Pinpoint the cell where the given text exists, returning its (X, Y) midpoint coordinate. 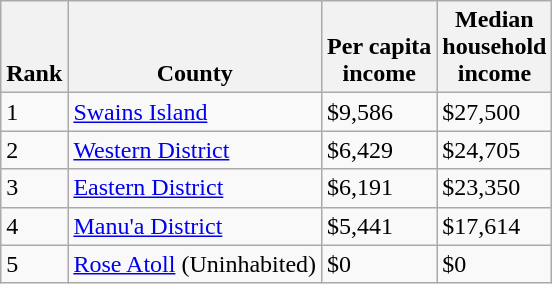
Swains Island (195, 112)
$27,500 (494, 112)
Rose Atoll (Uninhabited) (195, 264)
$23,350 (494, 188)
3 (34, 188)
Manu'a District (195, 226)
2 (34, 150)
$5,441 (380, 226)
Rank (34, 47)
Western District (195, 150)
Medianhouseholdincome (494, 47)
$24,705 (494, 150)
Per capitaincome (380, 47)
$6,429 (380, 150)
County (195, 47)
Eastern District (195, 188)
$6,191 (380, 188)
4 (34, 226)
$9,586 (380, 112)
$17,614 (494, 226)
1 (34, 112)
5 (34, 264)
